Scan for the cell matching the given text and deliver its [X, Y] coordinate at center. 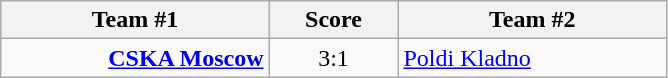
Team #2 [532, 20]
Poldi Kladno [532, 58]
Team #1 [135, 20]
CSKA Moscow [135, 58]
3:1 [334, 58]
Score [334, 20]
